Return the [X, Y] coordinate for the center point of the cell that contains the specified text.  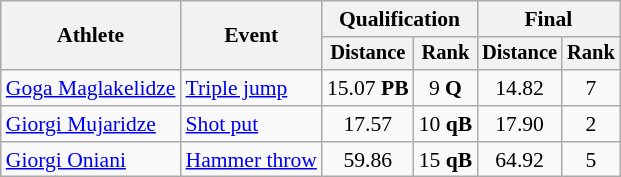
9 Q [446, 88]
Shot put [252, 124]
15.07 PB [368, 88]
17.90 [520, 124]
7 [591, 88]
Goga Maglakelidze [91, 88]
Qualification [400, 19]
Triple jump [252, 88]
Event [252, 36]
2 [591, 124]
17.57 [368, 124]
14.82 [520, 88]
Giorgi Mujaridze [91, 124]
10 qB [446, 124]
Final [548, 19]
Athlete [91, 36]
